For the text-containing cell, return its midpoint in [X, Y] coordinate format. 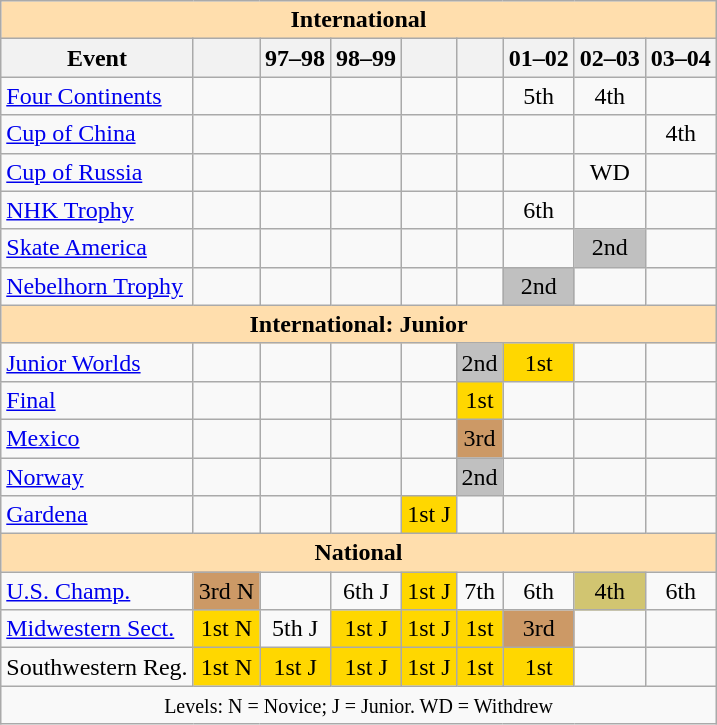
6th J [366, 591]
Midwestern Sect. [97, 629]
International: Junior [359, 324]
National [359, 553]
NHK Trophy [97, 210]
7th [480, 591]
Skate America [97, 248]
Four Continents [97, 96]
Event [97, 58]
Final [97, 400]
Norway [97, 477]
Cup of Russia [97, 172]
01–02 [538, 58]
5th [538, 96]
U.S. Champ. [97, 591]
03–04 [680, 58]
Cup of China [97, 134]
Gardena [97, 515]
Mexico [97, 438]
Junior Worlds [97, 362]
WD [610, 172]
5th J [296, 629]
Southwestern Reg. [97, 667]
98–99 [366, 58]
International [359, 20]
Nebelhorn Trophy [97, 286]
Levels: N = Novice; J = Junior. WD = Withdrew [359, 705]
02–03 [610, 58]
3rd N [226, 591]
97–98 [296, 58]
